Capture the cell that displays the provided text and extract its [x, y] central coordinate. 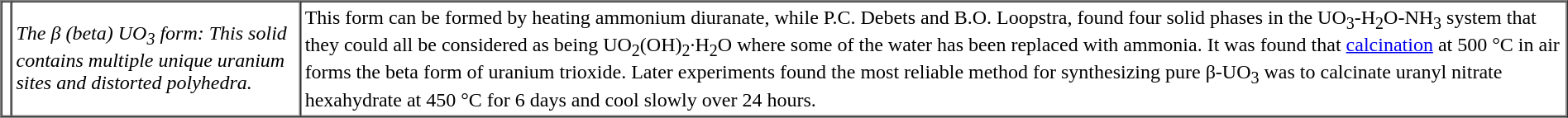
The β (beta) UO3 form: This solid contains multiple unique uranium sites and distorted polyhedra. [155, 59]
